Capture the cell that displays the provided text and extract its [X, Y] central coordinate. 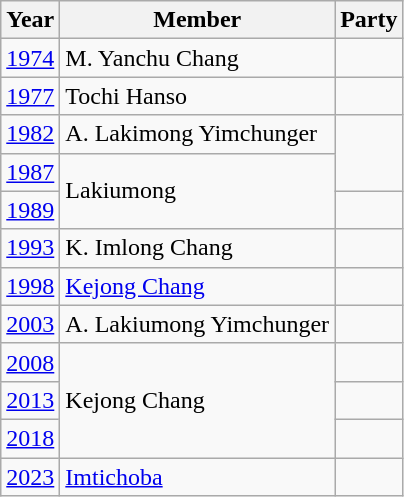
Member [198, 20]
2018 [30, 438]
1998 [30, 286]
1993 [30, 248]
Imtichoba [198, 477]
A. Lakimong Yimchunger [198, 134]
Party [369, 20]
1982 [30, 134]
2008 [30, 362]
1974 [30, 58]
Year [30, 20]
2003 [30, 324]
2013 [30, 400]
1989 [30, 210]
2023 [30, 477]
1987 [30, 172]
K. Imlong Chang [198, 248]
Lakiumong [198, 191]
M. Yanchu Chang [198, 58]
Tochi Hanso [198, 96]
A. Lakiumong Yimchunger [198, 324]
1977 [30, 96]
